Output the [X, Y] coordinate of the center of the cell containing the given text.  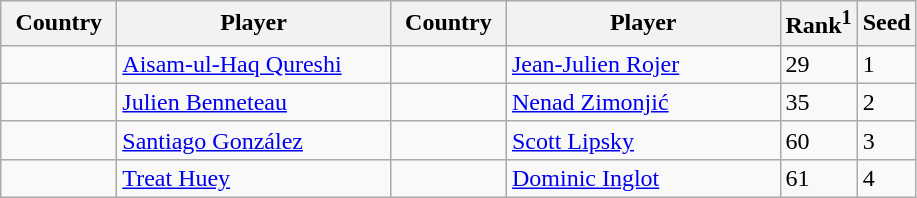
Jean-Julien Rojer [643, 64]
35 [818, 102]
4 [886, 178]
Aisam-ul-Haq Qureshi [254, 64]
Scott Lipsky [643, 140]
1 [886, 64]
2 [886, 102]
60 [818, 140]
29 [818, 64]
Treat Huey [254, 178]
Dominic Inglot [643, 178]
Rank1 [818, 24]
3 [886, 140]
Seed [886, 24]
Santiago González [254, 140]
Julien Benneteau [254, 102]
Nenad Zimonjić [643, 102]
61 [818, 178]
